From the cell containing the given text, extract its center point as (x, y) coordinate. 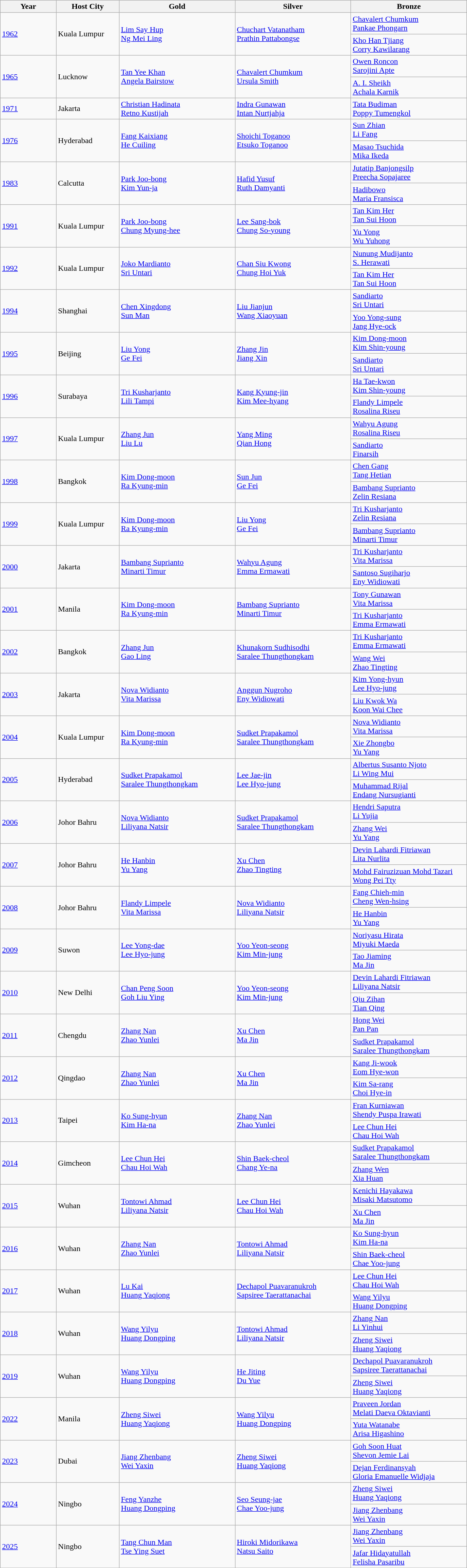
Chan Peng Soon Goh Liu Ying (177, 993)
Fang Kaixiang He Cuiling (177, 140)
He Jiting Du Yue (293, 1376)
2019 (28, 1376)
2017 (28, 1291)
Tony Gunawan Vita Marissa (409, 599)
Suwon (88, 950)
Kang Kyung-jin Kim Mee-hyang (293, 396)
Wang Wei Zhao Tingting (409, 663)
Zhang Wen Xia Huan (409, 1173)
1994 (28, 311)
2022 (28, 1419)
Beijing (88, 354)
Santoso Sugiharjo Eny Widiowati (409, 577)
2007 (28, 865)
Kang Ji-wook Eom Hye-won (409, 1067)
Wahyu Agung Rosalina Riseu (409, 428)
Seo Seung-jae Chae Yoo-jung (293, 1504)
Kim Dong-moon Kim Shin-young (409, 343)
1992 (28, 268)
Feng Yanzhe Huang Dongping (177, 1504)
Qiu Zihan Tian Qing (409, 1003)
Chuchart Vatanatham Prathin Pattabongse (293, 34)
Jutatip Banjongsilp Preecha Sopajaree (409, 172)
Tang Chun Man Tse Ying Suet (177, 1546)
Park Joo-bong Kim Yun-ja (177, 183)
2005 (28, 780)
1976 (28, 140)
Chan Siu Kwong Chung Hoi Yuk (293, 268)
Joko Mardianto Sri Untari (177, 268)
Indra Gunawan Intan Nurtjahja (293, 109)
Yu Yong Wu Yuhong (409, 236)
Year (28, 7)
Fang Chieh-min Cheng Wen-hsing (409, 896)
2003 (28, 694)
2018 (28, 1334)
2016 (28, 1248)
1965 (28, 77)
Chen Xingdong Sun Man (177, 311)
Liu Jianjun Wang Xiaoyuan (293, 311)
Shin Baek-cheol Chang Ye-na (293, 1163)
Hendri Saputra Li Yujia (409, 811)
2011 (28, 1035)
Nunung Mudijanto S. Herawati (409, 257)
Goh Soon Huat Shevon Jemie Lai (409, 1450)
Xie Zhongbo Yu Yang (409, 748)
Flandy Limpele Rosalina Riseu (409, 407)
1983 (28, 183)
1971 (28, 109)
Zhang Nan Li Yinhui (409, 1323)
Tan Yee Khan Angela Bairstow (177, 77)
Yang Ming Qian Hong (293, 439)
New Delhi (88, 993)
Hiroki Midorikawa Natsu Saito (293, 1546)
Chavalert Chumkum Ursula Smith (293, 77)
Lee Jae-jin Lee Hyo-jung (293, 780)
Qingdao (88, 1078)
2004 (28, 737)
Bambang Suprianto Zelin Resiana (409, 492)
1991 (28, 226)
Jafar Hidayatullah Felisha Pasaribu (409, 1557)
Dejan Ferdinansyah Gloria Emanuelle Widjaja (409, 1472)
Park Joo-bong Chung Myung-hee (177, 226)
Zhang Wei Yu Yang (409, 833)
Kho Han Tjiang Corry Kawilarang (409, 45)
Surabaya (88, 396)
Ha Tae-kwon Kim Shin-young (409, 386)
2010 (28, 993)
Praveen Jordan Melati Daeva Oktavianti (409, 1408)
Shoichi Toganoo Etsuko Toganoo (293, 140)
Muhammad Rijal Endang Nursugianti (409, 790)
Hadibowo Maria Fransisca (409, 194)
Bronze (409, 7)
Tri Kusharjanto Vita Marissa (409, 556)
Gimcheon (88, 1163)
Masao Tsuchida Mika Ikeda (409, 151)
Fran Kurniawan Shendy Puspa Irawati (409, 1110)
2025 (28, 1546)
Lee Sang-bok Chung So-young (293, 226)
Chengdu (88, 1035)
Mohd Fairuzizuan Mohd Tazari Wong Pei Tty (409, 876)
Chavalert Chumkum Pankae Phongarn (409, 24)
Lee Yong-dae Lee Hyo-jung (177, 950)
Khunakorn Sudhisodhi Saralee Thungthongkam (293, 652)
Liu Kwok Wa Koon Wai Chee (409, 705)
Kim Sa-rang Choi Hye-in (409, 1088)
2024 (28, 1504)
2002 (28, 652)
2012 (28, 1078)
Zhang Jun Gao Ling (177, 652)
1995 (28, 354)
Devin Lahardi Fitriawan Liliyana Natsir (409, 982)
Hong Wei Pan Pan (409, 1025)
Hafid Yusuf Ruth Damyanti (293, 183)
2009 (28, 950)
Kim Yong-hyun Lee Hyo-jung (409, 684)
Chen Gang Tang Hetian (409, 471)
Lucknow (88, 77)
1998 (28, 481)
2015 (28, 1206)
Gold (177, 7)
Zhang Jin Jiang Xin (293, 354)
1997 (28, 439)
Lim Say Hup Ng Mei Ling (177, 34)
Flandy Limpele Vita Marissa (177, 907)
Shanghai (88, 311)
Anggun Nugroho Eny Widiowati (293, 694)
Sun Jun Ge Fei (293, 481)
Tata Budiman Poppy Tumengkol (409, 109)
Noriyasu Hirata Miyuki Maeda (409, 939)
Wahyu Agung Emma Ermawati (293, 566)
Christian Hadinata Retno Kustijah (177, 109)
Tao Jiaming Ma Jin (409, 961)
Devin Lahardi Fitriawan Lita Nurlita (409, 854)
2014 (28, 1163)
2000 (28, 566)
Owen Roncon Sarojini Apte (409, 66)
Kenichi Hayakawa Misaki Matsutomo (409, 1195)
Tri Kusharjanto Lili Tampi (177, 396)
Tri Kusharjanto Zelin Resiana (409, 513)
A. I. Sheikh Achala Karnik (409, 87)
Silver (293, 7)
1999 (28, 524)
2001 (28, 609)
Dubai (88, 1461)
Host City (88, 7)
2008 (28, 907)
Sandiarto Finarsih (409, 449)
2013 (28, 1120)
Lu Kai Huang Yaqiong (177, 1291)
Taipei (88, 1120)
1996 (28, 396)
Zhang Jun Liu Lu (177, 439)
2006 (28, 822)
Sun Zhian Li Fang (409, 130)
Xu Chen Zhao Tingting (293, 865)
Shin Baek-cheol Chae Yoo-jung (409, 1259)
2023 (28, 1461)
Yuta Watanabe Arisa Higashino (409, 1430)
Albertus Susanto Njoto Li Wing Mui (409, 769)
1962 (28, 34)
Yoo Yong-sung Jang Hye-ock (409, 322)
Calcutta (88, 183)
